Capture the cell that displays the provided text and extract its [x, y] central coordinate. 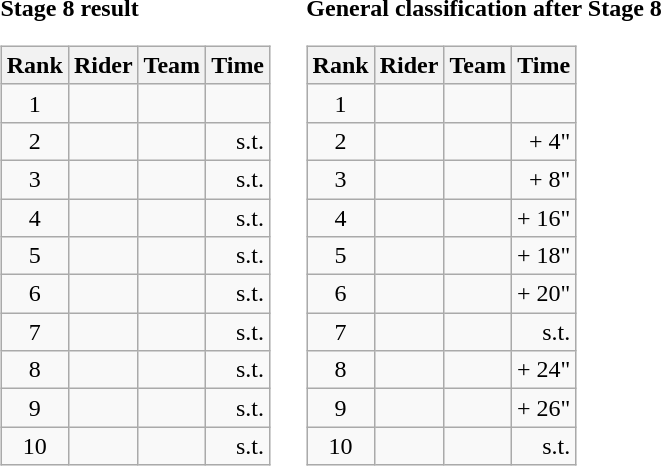
+ 16" [543, 217]
+ 18" [543, 256]
+ 8" [543, 179]
+ 20" [543, 294]
+ 24" [543, 370]
+ 4" [543, 141]
+ 26" [543, 408]
